Detect which cell encompasses the target text, then output its [X, Y] center coordinate. 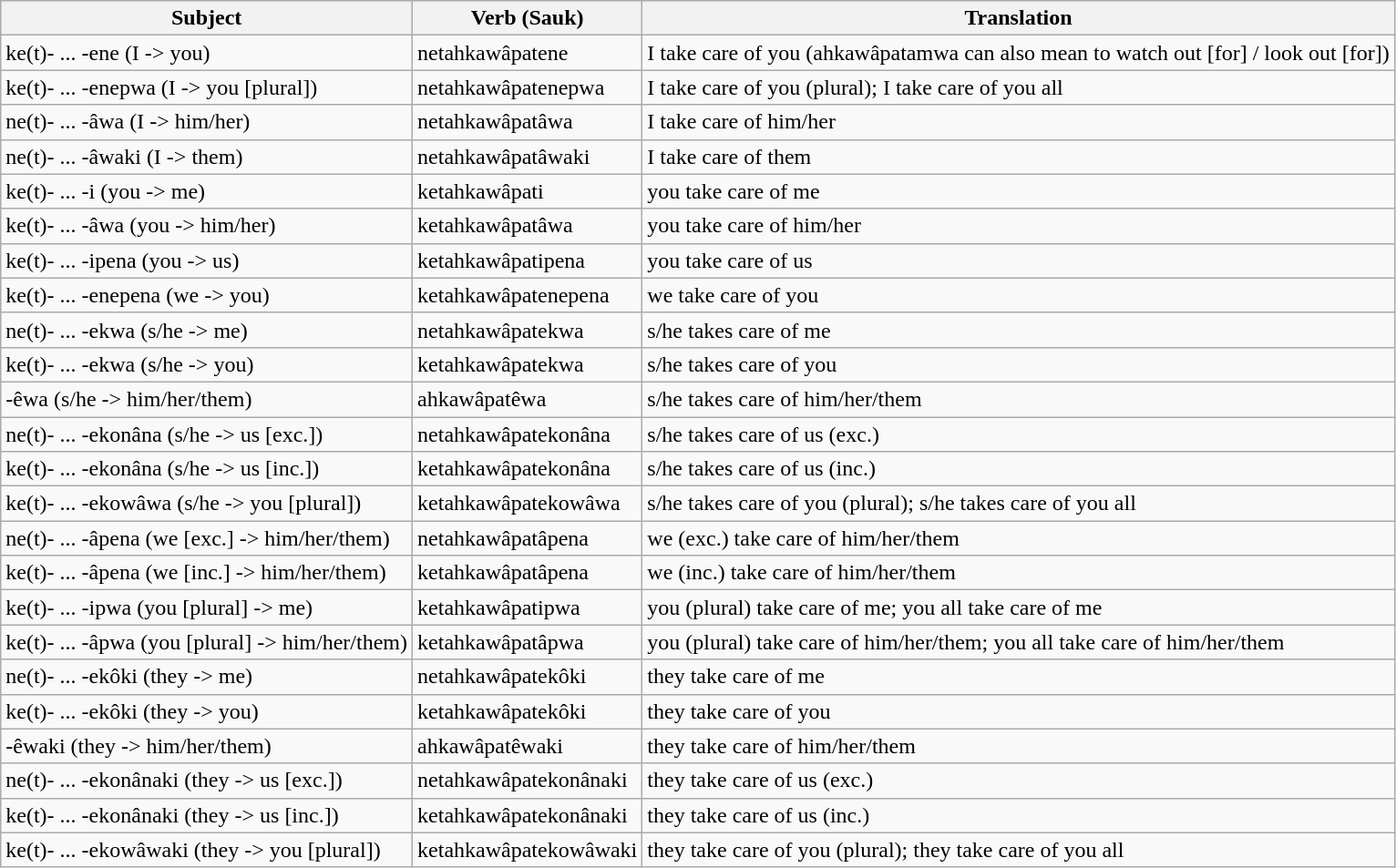
they take care of us (inc.) [1019, 815]
Subject [207, 18]
ke(t)- ... -ekwa (s/he -> you) [207, 364]
ahkawâpatêwaki [528, 746]
we (exc.) take care of him/her/them [1019, 538]
ketahkawâpatekonâna [528, 469]
netahkawâpatâwa [528, 122]
-êwaki (they -> him/her/them) [207, 746]
s/he takes care of us (inc.) [1019, 469]
ne(t)- ... -ekonânaki (they -> us [exc.]) [207, 781]
ke(t)- ... -ekowâwa (s/he -> you [plural]) [207, 504]
netahkawâpatâwaki [528, 157]
ketahkawâpatekôki [528, 711]
ne(t)- ... -âwa (I -> him/her) [207, 122]
Translation [1019, 18]
they take care of you (plural); they take care of you all [1019, 850]
you (plural) take care of him/her/them; you all take care of him/her/them [1019, 642]
ketahkawâpatipena [528, 260]
netahkawâpatâpena [528, 538]
s/he takes care of you [1019, 364]
ketahkawâpatekowâwa [528, 504]
they take care of him/her/them [1019, 746]
they take care of me [1019, 677]
s/he takes care of us (exc.) [1019, 434]
I take care of them [1019, 157]
s/he takes care of him/her/them [1019, 399]
ne(t)- ... -ekôki (they -> me) [207, 677]
netahkawâpatekwa [528, 330]
ahkawâpatêwa [528, 399]
ke(t)- ... -ipena (you -> us) [207, 260]
ke(t)- ... -âpena (we [inc.] -> him/her/them) [207, 573]
ketahkawâpatenepena [528, 295]
netahkawâpatekôki [528, 677]
s/he takes care of you (plural); s/he takes care of you all [1019, 504]
netahkawâpatekonânaki [528, 781]
they take care of you [1019, 711]
I take care of you (plural); I take care of you all [1019, 87]
ketahkawâpatâpena [528, 573]
ke(t)- ... -i (you -> me) [207, 191]
ketahkawâpatekonânaki [528, 815]
ne(t)- ... -ekwa (s/he -> me) [207, 330]
netahkawâpatene [528, 53]
ke(t)- ... -âpwa (you [plural] -> him/her/them) [207, 642]
ketahkawâpatekowâwaki [528, 850]
ke(t)- ... -ene (I -> you) [207, 53]
ke(t)- ... -âwa (you -> him/her) [207, 226]
netahkawâpatekonâna [528, 434]
I take care of him/her [1019, 122]
-êwa (s/he -> him/her/them) [207, 399]
ketahkawâpatekwa [528, 364]
ketahkawâpati [528, 191]
ne(t)- ... -âpena (we [exc.] -> him/her/them) [207, 538]
they take care of us (exc.) [1019, 781]
ketahkawâpatâpwa [528, 642]
we take care of you [1019, 295]
you take care of him/her [1019, 226]
Verb (Sauk) [528, 18]
ne(t)- ... -âwaki (I -> them) [207, 157]
ke(t)- ... -enepena (we -> you) [207, 295]
we (inc.) take care of him/her/them [1019, 573]
you take care of us [1019, 260]
ke(t)- ... -ipwa (you [plural] -> me) [207, 608]
ke(t)- ... -ekonânaki (they -> us [inc.]) [207, 815]
you (plural) take care of me; you all take care of me [1019, 608]
ke(t)- ... -enepwa (I -> you [plural]) [207, 87]
netahkawâpatenepwa [528, 87]
I take care of you (ahkawâpatamwa can also mean to watch out [for] / look out [for]) [1019, 53]
ketahkawâpatâwa [528, 226]
ke(t)- ... -ekonâna (s/he -> us [inc.]) [207, 469]
ke(t)- ... -ekôki (they -> you) [207, 711]
s/he takes care of me [1019, 330]
ne(t)- ... -ekonâna (s/he -> us [exc.]) [207, 434]
ke(t)- ... -ekowâwaki (they -> you [plural]) [207, 850]
ketahkawâpatipwa [528, 608]
you take care of me [1019, 191]
